Pinpoint the cell where the given text exists, returning its [x, y] midpoint coordinate. 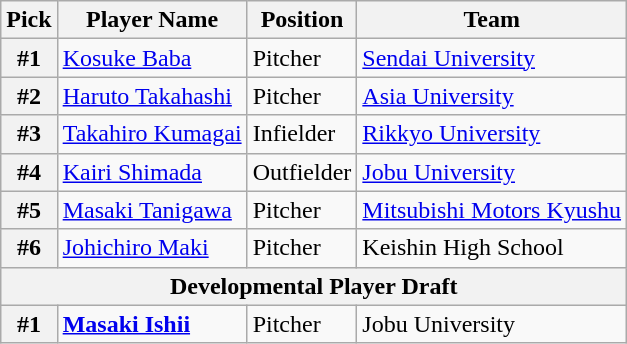
Masaki Ishii [152, 324]
Keishin High School [492, 248]
#6 [29, 248]
Asia University [492, 96]
Rikkyo University [492, 134]
Takahiro Kumagai [152, 134]
Infielder [302, 134]
Masaki Tanigawa [152, 210]
Kairi Shimada [152, 172]
Developmental Player Draft [314, 286]
Mitsubishi Motors Kyushu [492, 210]
#3 [29, 134]
Sendai University [492, 58]
Johichiro Maki [152, 248]
#4 [29, 172]
#2 [29, 96]
Team [492, 20]
Player Name [152, 20]
Pick [29, 20]
Kosuke Baba [152, 58]
#5 [29, 210]
Position [302, 20]
Haruto Takahashi [152, 96]
Outfielder [302, 172]
